Identify which cell holds the provided text, then report its (x, y) central coordinate. 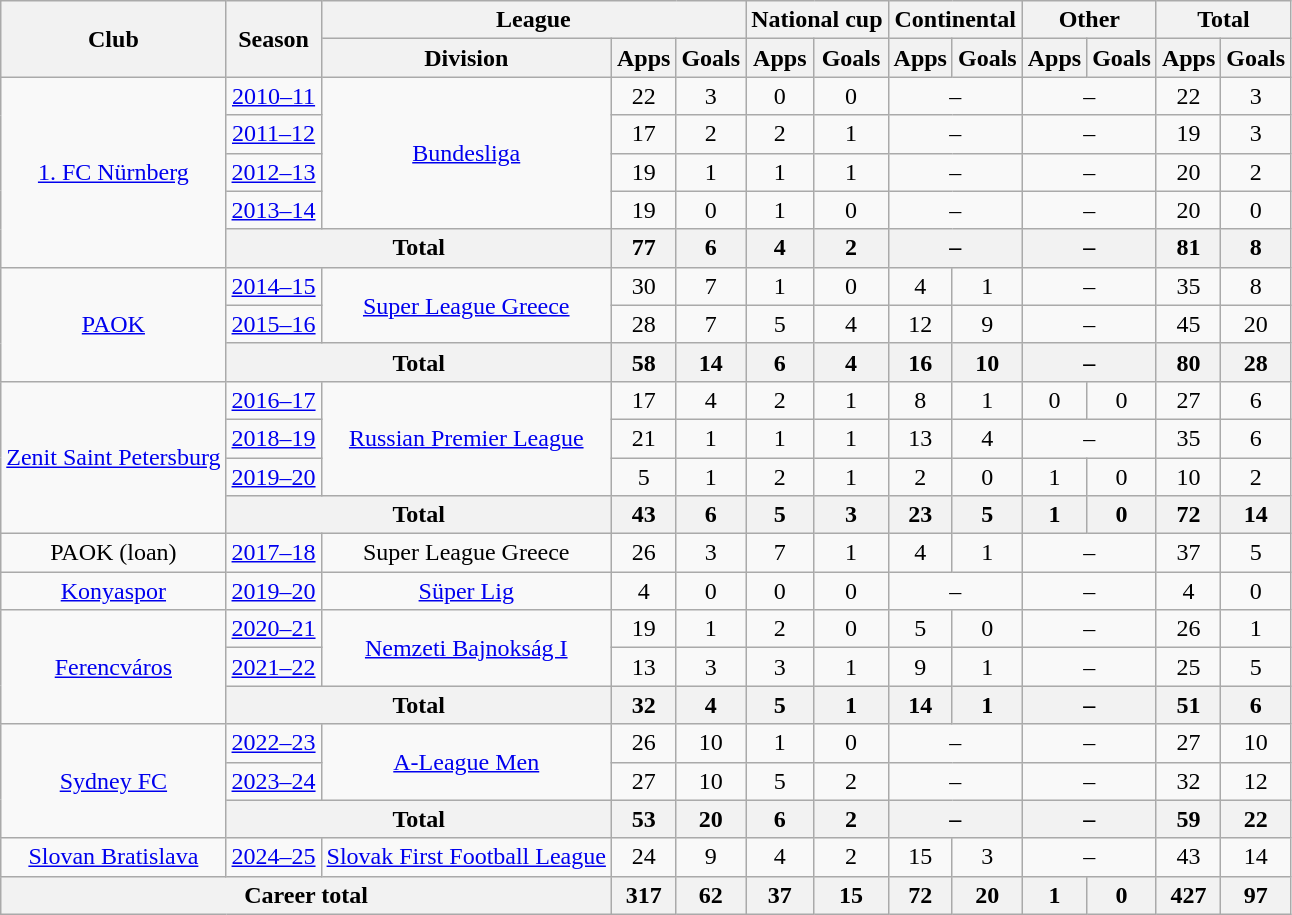
Career total (306, 895)
24 (643, 857)
2010–11 (274, 96)
58 (643, 362)
Division (466, 58)
2017–18 (274, 553)
45 (1188, 324)
80 (1188, 362)
16 (920, 362)
Continental (955, 20)
25 (1188, 667)
2015–16 (274, 324)
317 (643, 895)
2021–22 (274, 667)
Other (1089, 20)
2020–21 (274, 629)
51 (1188, 705)
53 (643, 819)
Club (114, 39)
Sydney FC (114, 781)
Season (274, 39)
427 (1188, 895)
2014–15 (274, 286)
Süper Lig (466, 591)
81 (1188, 248)
PAOK (loan) (114, 553)
Nemzeti Bajnokság I (466, 648)
62 (711, 895)
Slovak First Football League (466, 857)
National cup (817, 20)
Slovan Bratislava (114, 857)
Zenit Saint Petersburg (114, 457)
PAOK (114, 324)
21 (643, 438)
2024–25 (274, 857)
2023–24 (274, 781)
30 (643, 286)
97 (1256, 895)
2022–23 (274, 743)
2018–19 (274, 438)
Ferencváros (114, 667)
2016–17 (274, 400)
2011–12 (274, 134)
2013–14 (274, 210)
77 (643, 248)
Konyaspor (114, 591)
League (534, 20)
A-League Men (466, 762)
1. FC Nürnberg (114, 172)
23 (920, 515)
Bundesliga (466, 153)
59 (1188, 819)
2012–13 (274, 172)
Russian Premier League (466, 438)
